Scan for the cell matching the given text and deliver its (x, y) coordinate at center. 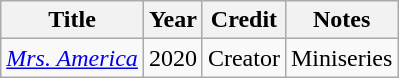
Year (172, 20)
2020 (172, 58)
Title (72, 20)
Creator (244, 58)
Notes (341, 20)
Mrs. America (72, 58)
Credit (244, 20)
Miniseries (341, 58)
